Detect which cell encompasses the target text, then output its (x, y) center coordinate. 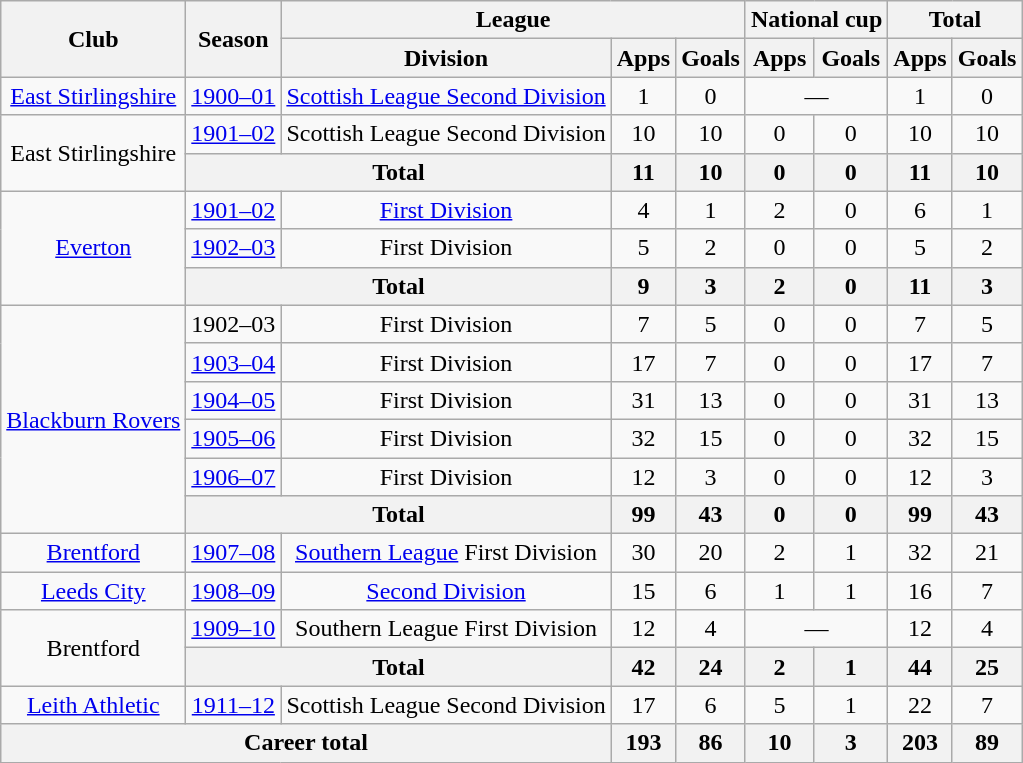
24 (711, 667)
1906–07 (234, 477)
25 (987, 667)
42 (643, 667)
National cup (816, 20)
1907–08 (234, 553)
89 (987, 743)
1909–10 (234, 629)
Season (234, 39)
22 (920, 705)
21 (987, 553)
Club (94, 39)
Leith Athletic (94, 705)
193 (643, 743)
1900–01 (234, 96)
203 (920, 743)
Leeds City (94, 591)
Everton (94, 248)
30 (643, 553)
Career total (306, 743)
86 (711, 743)
League (514, 20)
1908–09 (234, 591)
1904–05 (234, 400)
1905–06 (234, 438)
16 (920, 591)
20 (711, 553)
Division (446, 58)
Second Division (446, 591)
1903–04 (234, 362)
1911–12 (234, 705)
9 (643, 286)
Blackburn Rovers (94, 419)
44 (920, 667)
